Return (X, Y) of the center of cell containing provided text 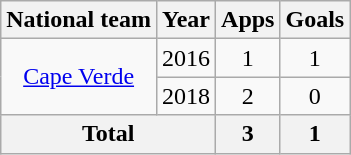
National team (79, 20)
2 (248, 96)
2016 (186, 58)
Apps (248, 20)
Cape Verde (79, 77)
Year (186, 20)
2018 (186, 96)
Total (108, 134)
0 (315, 96)
Goals (315, 20)
3 (248, 134)
